Determine the (X, Y) coordinate at the center of the cell enclosing the given text.  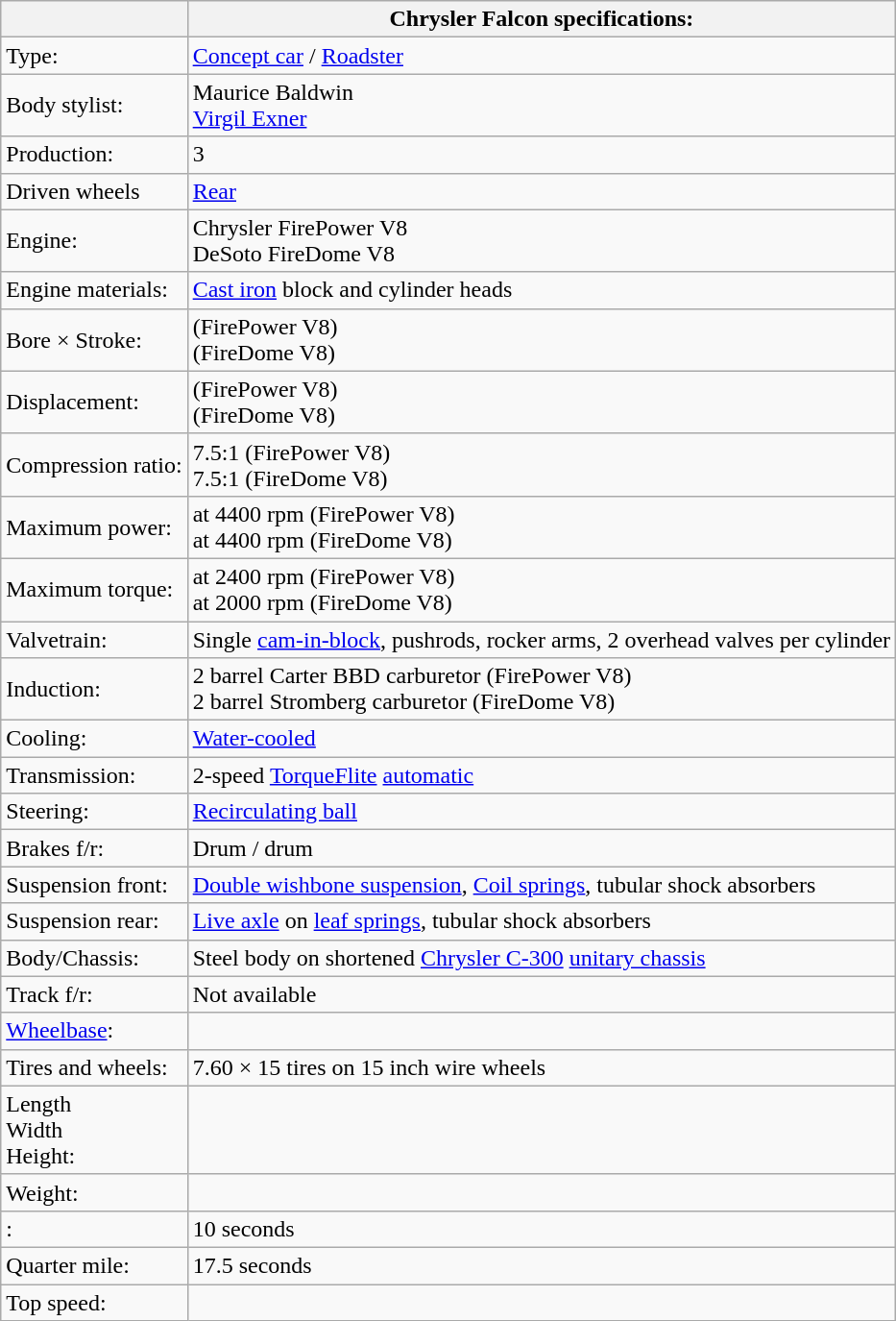
Weight: (94, 1192)
LengthWidthHeight: (94, 1130)
2-speed TorqueFlite automatic (542, 775)
Wheelbase: (94, 1031)
Drum / drum (542, 848)
Maximum torque: (94, 590)
Double wishbone suspension, Coil springs, tubular shock absorbers (542, 885)
Engine: (94, 240)
Steering: (94, 812)
Bore × Stroke: (94, 340)
Production: (94, 155)
10 seconds (542, 1229)
2 barrel Carter BBD carburetor (FirePower V8)2 barrel Stromberg carburetor (FireDome V8) (542, 690)
at 4400 rpm (FirePower V8) at 4400 rpm (FireDome V8) (542, 526)
at 2400 rpm (FirePower V8) at 2000 rpm (FireDome V8) (542, 590)
Engine materials: (94, 290)
Valvetrain: (94, 639)
Displacement: (94, 402)
Top speed: (94, 1302)
Compression ratio: (94, 465)
Chrysler FirePower V8DeSoto FireDome V8 (542, 240)
Chrysler Falcon specifications: (542, 19)
Body/Chassis: (94, 958)
Induction: (94, 690)
Tires and wheels: (94, 1067)
3 (542, 155)
Driven wheels (94, 191)
Cast iron block and cylinder heads (542, 290)
Maximum power: (94, 526)
Brakes f/r: (94, 848)
Water-cooled (542, 739)
Suspension front: (94, 885)
Suspension rear: (94, 921)
Quarter mile: (94, 1265)
Steel body on shortened Chrysler C-300 unitary chassis (542, 958)
7.5:1 (FirePower V8)7.5:1 (FireDome V8) (542, 465)
Concept car / Roadster (542, 56)
Not available (542, 994)
Recirculating ball (542, 812)
Track f/r: (94, 994)
7.60 × 15 tires on 15 inch wire wheels (542, 1067)
Maurice BaldwinVirgil Exner (542, 106)
: (94, 1229)
Live axle on leaf springs, tubular shock absorbers (542, 921)
Cooling: (94, 739)
Rear (542, 191)
Type: (94, 56)
Transmission: (94, 775)
Single cam-in-block, pushrods, rocker arms, 2 overhead valves per cylinder (542, 639)
17.5 seconds (542, 1265)
Body stylist: (94, 106)
